Find where the given text appears and provide that cell's center as [X, Y] coordinate. 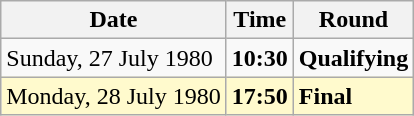
Sunday, 27 July 1980 [114, 58]
Round [353, 20]
Date [114, 20]
Qualifying [353, 58]
Final [353, 96]
Monday, 28 July 1980 [114, 96]
17:50 [260, 96]
Time [260, 20]
10:30 [260, 58]
